Identify which cell holds the provided text, then report its (X, Y) central coordinate. 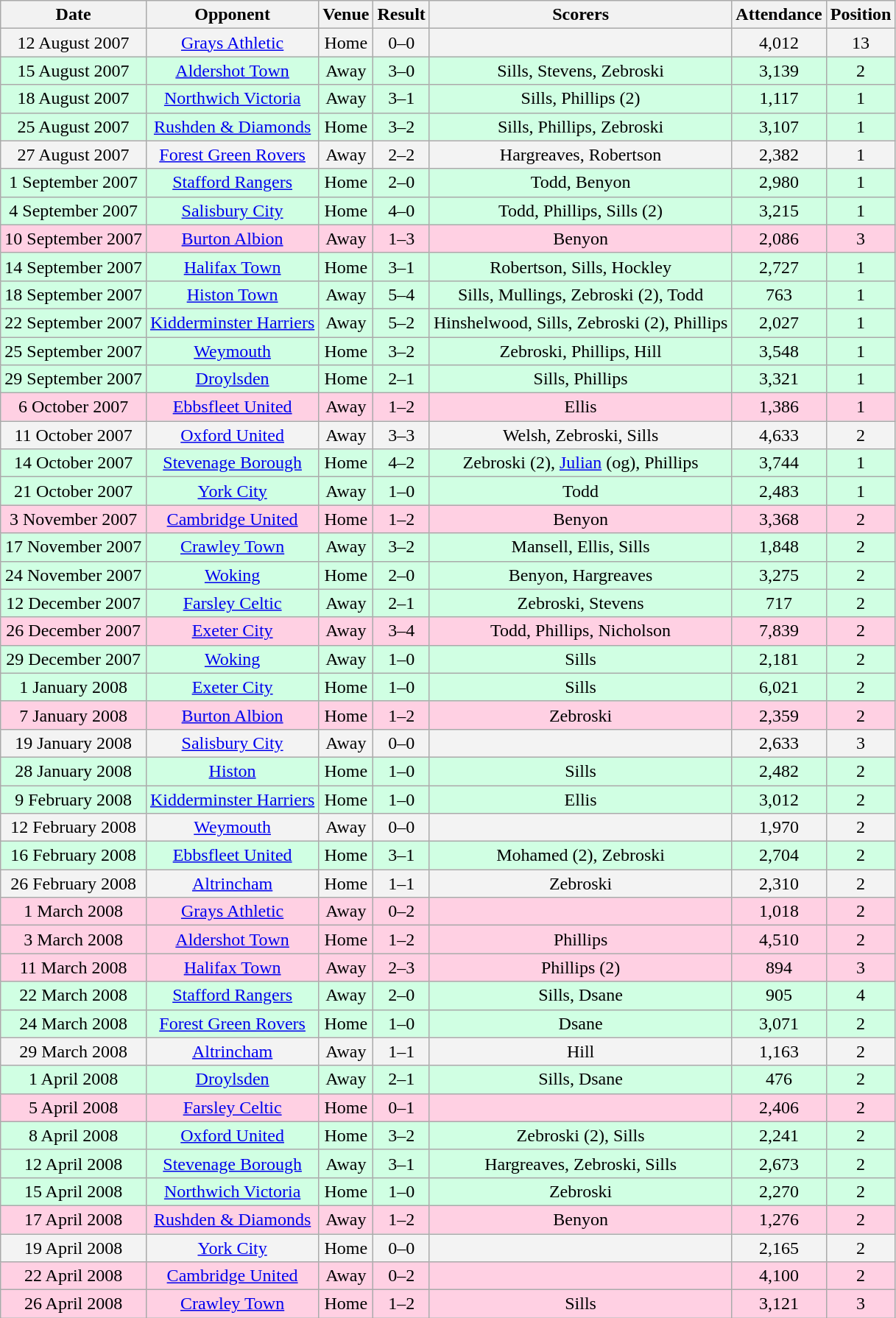
1 April 2008 (74, 1079)
0–1 (401, 1107)
Phillips (2) (580, 968)
3,012 (779, 799)
29 December 2007 (74, 659)
12 April 2008 (74, 1163)
1,018 (779, 912)
4 September 2007 (74, 211)
2,165 (779, 1248)
25 August 2007 (74, 127)
905 (779, 995)
17 April 2008 (74, 1219)
2,980 (779, 183)
2,027 (779, 323)
Position (861, 15)
26 December 2007 (74, 631)
3–3 (401, 435)
12 February 2008 (74, 828)
18 September 2007 (74, 295)
3,139 (779, 71)
Todd, Benyon (580, 183)
26 February 2008 (74, 884)
3 November 2007 (74, 519)
717 (779, 603)
Zebroski, Stevens (580, 603)
24 November 2007 (74, 575)
7 January 2008 (74, 715)
6 October 2007 (74, 407)
22 September 2007 (74, 323)
Zebroski (2), Julian (og), Phillips (580, 463)
763 (779, 295)
19 April 2008 (74, 1248)
22 April 2008 (74, 1276)
Date (74, 15)
Robertson, Sills, Hockley (580, 267)
3,548 (779, 351)
14 October 2007 (74, 463)
Sills, Phillips, Zebroski (580, 127)
1–3 (401, 239)
2,673 (779, 1163)
Sills, Phillips (2) (580, 99)
Mansell, Ellis, Sills (580, 547)
Hargreaves, Zebroski, Sills (580, 1163)
14 September 2007 (74, 267)
2,483 (779, 491)
7,839 (779, 631)
1 January 2008 (74, 687)
1,163 (779, 1051)
Opponent (232, 15)
3,071 (779, 1023)
2,482 (779, 771)
Venue (346, 15)
3,215 (779, 211)
1 September 2007 (74, 183)
Attendance (779, 15)
10 September 2007 (74, 239)
Hargreaves, Robertson (580, 155)
1,276 (779, 1219)
894 (779, 968)
Result (401, 15)
4,100 (779, 1276)
2,241 (779, 1135)
Zebroski, Phillips, Hill (580, 351)
1,386 (779, 407)
5–2 (401, 323)
476 (779, 1079)
Todd (580, 491)
2–3 (401, 968)
5 April 2008 (74, 1107)
Histon (232, 771)
3,275 (779, 575)
3,121 (779, 1304)
4,633 (779, 435)
Scorers (580, 15)
2,727 (779, 267)
Todd, Phillips, Nicholson (580, 631)
2,359 (779, 715)
2,406 (779, 1107)
9 February 2008 (74, 799)
3,321 (779, 379)
4,510 (779, 940)
3–0 (401, 71)
Sills, Stevens, Zebroski (580, 71)
19 January 2008 (74, 743)
3,744 (779, 463)
Hill (580, 1051)
4–0 (401, 211)
Welsh, Zebroski, Sills (580, 435)
18 August 2007 (74, 99)
11 March 2008 (74, 968)
26 April 2008 (74, 1304)
29 March 2008 (74, 1051)
1,117 (779, 99)
Dsane (580, 1023)
11 October 2007 (74, 435)
27 August 2007 (74, 155)
13 (861, 43)
2,382 (779, 155)
Zebroski (2), Sills (580, 1135)
1 March 2008 (74, 912)
4,012 (779, 43)
3 March 2008 (74, 940)
Benyon, Hargreaves (580, 575)
1,848 (779, 547)
Histon Town (232, 295)
Hinshelwood, Sills, Zebroski (2), Phillips (580, 323)
2,704 (779, 856)
2,086 (779, 239)
16 February 2008 (74, 856)
22 March 2008 (74, 995)
5–4 (401, 295)
Phillips (580, 940)
3–4 (401, 631)
4 (861, 995)
2,181 (779, 659)
Mohamed (2), Zebroski (580, 856)
12 August 2007 (74, 43)
24 March 2008 (74, 1023)
1,970 (779, 828)
2,270 (779, 1191)
28 January 2008 (74, 771)
2,310 (779, 884)
25 September 2007 (74, 351)
Todd, Phillips, Sills (2) (580, 211)
8 April 2008 (74, 1135)
Sills, Phillips (580, 379)
29 September 2007 (74, 379)
15 August 2007 (74, 71)
3,107 (779, 127)
3,368 (779, 519)
15 April 2008 (74, 1191)
21 October 2007 (74, 491)
6,021 (779, 687)
2,633 (779, 743)
12 December 2007 (74, 603)
4–2 (401, 463)
17 November 2007 (74, 547)
2–2 (401, 155)
Sills, Mullings, Zebroski (2), Todd (580, 295)
